Find where the given text appears and provide that cell's center as (x, y) coordinate. 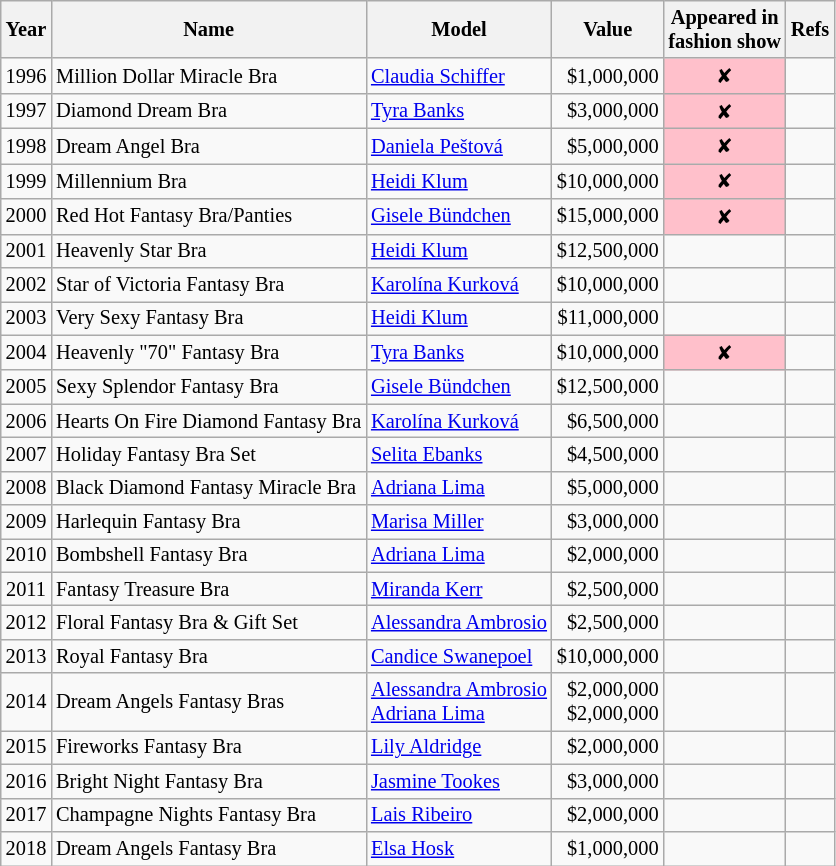
2000 (26, 216)
$6,500,000 (608, 421)
Millennium Bra (208, 180)
2017 (26, 815)
2008 (26, 488)
Star of Victoria Fantasy Bra (208, 284)
1997 (26, 110)
2014 (26, 702)
Model (459, 29)
Jasmine Tookes (459, 781)
Dream Angel Bra (208, 146)
2002 (26, 284)
2004 (26, 352)
2003 (26, 318)
Selita Ebanks (459, 454)
Year (26, 29)
1999 (26, 180)
2012 (26, 623)
2015 (26, 747)
Heavenly Star Bra (208, 251)
Fireworks Fantasy Bra (208, 747)
Lais Ribeiro (459, 815)
2016 (26, 781)
1998 (26, 146)
2018 (26, 848)
Dream Angels Fantasy Bra (208, 848)
$15,000,000 (608, 216)
Dream Angels Fantasy Bras (208, 702)
Royal Fantasy Bra (208, 656)
Elsa Hosk (459, 848)
Marisa Miller (459, 522)
$11,000,000 (608, 318)
Very Sexy Fantasy Bra (208, 318)
Black Diamond Fantasy Miracle Bra (208, 488)
2005 (26, 387)
1996 (26, 76)
2010 (26, 555)
Champagne Nights Fantasy Bra (208, 815)
Red Hot Fantasy Bra/Panties (208, 216)
Lily Aldridge (459, 747)
Alessandra Ambrosio Adriana Lima (459, 702)
2011 (26, 589)
Name (208, 29)
2009 (26, 522)
Value (608, 29)
$4,500,000 (608, 454)
Fantasy Treasure Bra (208, 589)
$2,000,000$2,000,000 (608, 702)
Daniela Peštová (459, 146)
Million Dollar Miracle Bra (208, 76)
2007 (26, 454)
Bombshell Fantasy Bra (208, 555)
Holiday Fantasy Bra Set (208, 454)
Heavenly "70" Fantasy Bra (208, 352)
Sexy Splendor Fantasy Bra (208, 387)
Floral Fantasy Bra & Gift Set (208, 623)
Miranda Kerr (459, 589)
2001 (26, 251)
Diamond Dream Bra (208, 110)
Harlequin Fantasy Bra (208, 522)
Hearts On Fire Diamond Fantasy Bra (208, 421)
Appeared infashion show (724, 29)
Claudia Schiffer (459, 76)
Refs (810, 29)
Candice Swanepoel (459, 656)
Alessandra Ambrosio (459, 623)
2006 (26, 421)
Bright Night Fantasy Bra (208, 781)
2013 (26, 656)
